Pinpoint the cell where the given text exists, returning its (X, Y) midpoint coordinate. 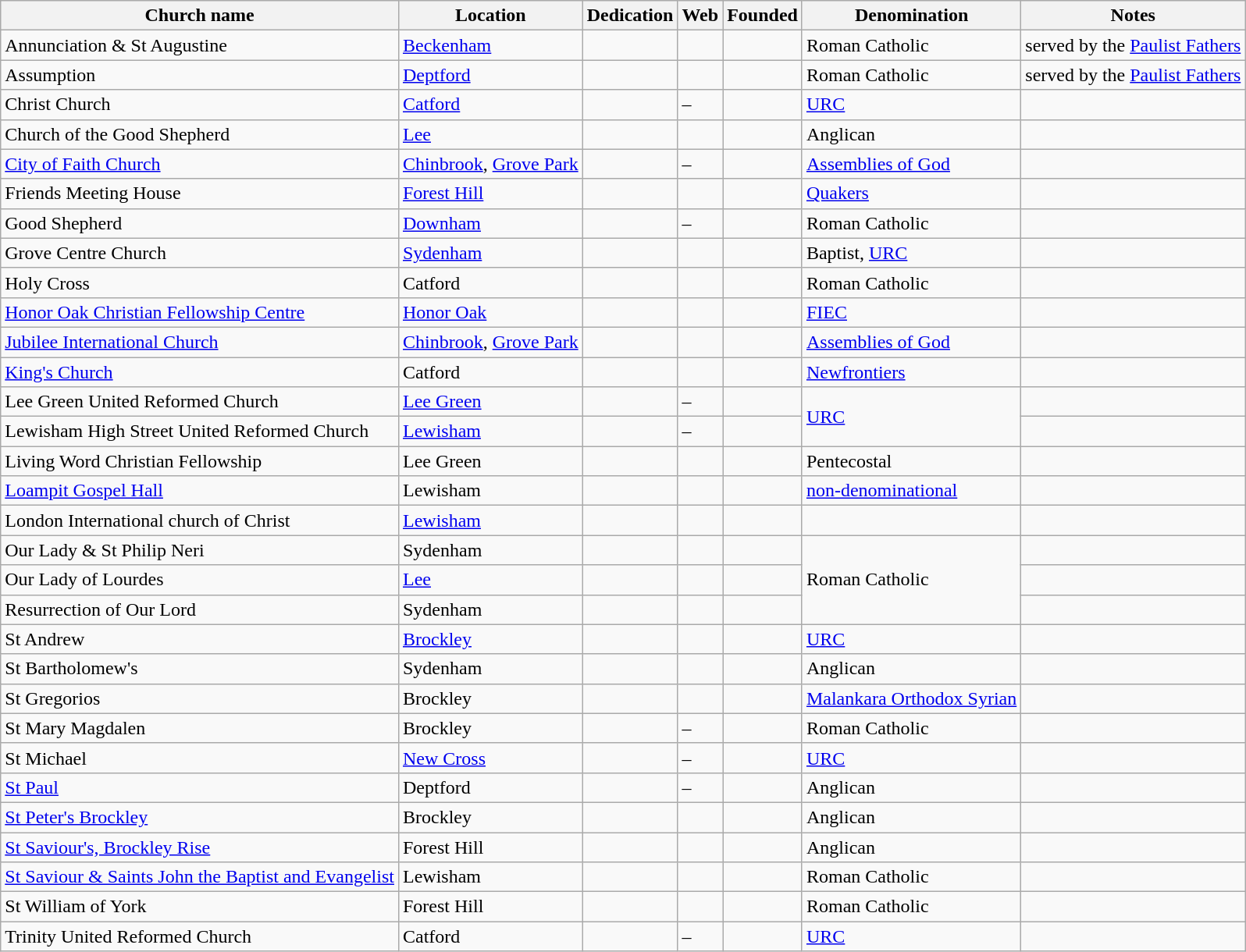
New Cross (490, 758)
Annunciation & St Augustine (200, 45)
Denomination (911, 16)
Church of the Good Shepherd (200, 134)
St Peter's Brockley (200, 817)
City of Faith Church (200, 164)
Friends Meeting House (200, 194)
St Paul (200, 787)
Honor Oak Christian Fellowship Centre (200, 312)
St William of York (200, 907)
St Gregorios (200, 698)
Notes (1134, 16)
Malankara Orthodox Syrian (911, 698)
Loampit Gospel Hall (200, 491)
Trinity United Reformed Church (200, 936)
Church name (200, 16)
Honor Oak (490, 312)
Grove Centre Church (200, 253)
St Andrew (200, 639)
Christ Church (200, 105)
King's Church (200, 372)
St Saviour's, Brockley Rise (200, 847)
St Bartholomew's (200, 669)
Pentecostal (911, 461)
Our Lady & St Philip Neri (200, 550)
Resurrection of Our Lord (200, 609)
Web (700, 16)
Founded (763, 16)
Baptist, URC (911, 253)
Newfrontiers (911, 372)
Jubilee International Church (200, 342)
Quakers (911, 194)
Living Word Christian Fellowship (200, 461)
Assumption (200, 75)
St Mary Magdalen (200, 728)
Beckenham (490, 45)
London International church of Christ (200, 520)
Location (490, 16)
Lewisham High Street United Reformed Church (200, 432)
Our Lady of Lourdes (200, 580)
Good Shepherd (200, 223)
Lee Green United Reformed Church (200, 402)
non-denominational (911, 491)
FIEC (911, 312)
Dedication (630, 16)
Downham (490, 223)
St Michael (200, 758)
Holy Cross (200, 282)
St Saviour & Saints John the Baptist and Evangelist (200, 877)
